Provide the [X, Y] coordinate of the cell's center where the given text is located.  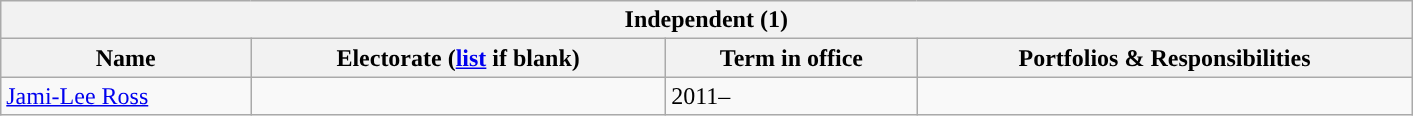
Electorate (list if blank) [458, 58]
Portfolios & Responsibilities [1164, 58]
Independent (1) [706, 20]
Name [126, 58]
2011– [792, 96]
Term in office [792, 58]
Jami-Lee Ross [126, 96]
